Provide the [X, Y] coordinate of the cell's center where the given text is located.  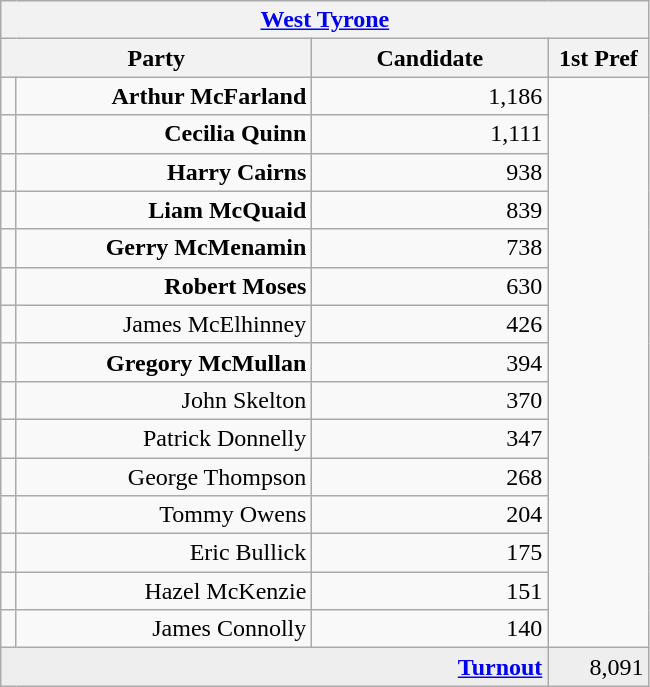
151 [430, 591]
James Connolly [164, 629]
Patrick Donnelly [164, 438]
West Tyrone [325, 20]
Hazel McKenzie [164, 591]
Eric Bullick [164, 553]
1,186 [430, 96]
268 [430, 477]
347 [430, 438]
630 [430, 286]
204 [430, 515]
1,111 [430, 134]
Turnout [274, 667]
938 [430, 172]
George Thompson [164, 477]
1st Pref [598, 58]
James McElhinney [164, 324]
Robert Moses [164, 286]
839 [430, 210]
Liam McQuaid [164, 210]
Arthur McFarland [164, 96]
8,091 [598, 667]
175 [430, 553]
738 [430, 248]
Candidate [430, 58]
Tommy Owens [164, 515]
394 [430, 362]
Gerry McMenamin [164, 248]
Gregory McMullan [164, 362]
370 [430, 400]
140 [430, 629]
Cecilia Quinn [164, 134]
John Skelton [164, 400]
426 [430, 324]
Party [156, 58]
Harry Cairns [164, 172]
